Capture the cell that displays the provided text and extract its (X, Y) central coordinate. 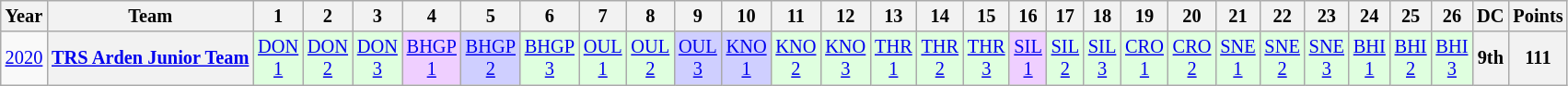
6 (550, 16)
SNE2 (1283, 58)
SIL1 (1028, 58)
8 (650, 16)
2 (328, 16)
THR3 (986, 58)
13 (893, 16)
Team (150, 16)
9 (698, 16)
3 (377, 16)
BHGP2 (491, 58)
DON2 (328, 58)
BHI3 (1451, 58)
DON3 (377, 58)
KNO3 (845, 58)
OUL2 (650, 58)
14 (940, 16)
26 (1451, 16)
21 (1237, 16)
9th (1490, 58)
24 (1370, 16)
OUL1 (603, 58)
111 (1538, 58)
BHGP3 (550, 58)
15 (986, 16)
SNE1 (1237, 58)
BHI2 (1411, 58)
KNO1 (747, 58)
Year (24, 16)
10 (747, 16)
17 (1065, 16)
SNE3 (1327, 58)
THR1 (893, 58)
4 (432, 16)
Points (1538, 16)
1 (278, 16)
SIL2 (1065, 58)
KNO2 (796, 58)
12 (845, 16)
25 (1411, 16)
SIL3 (1102, 58)
THR2 (940, 58)
23 (1327, 16)
CRO1 (1144, 58)
22 (1283, 16)
TRS Arden Junior Team (150, 58)
19 (1144, 16)
16 (1028, 16)
5 (491, 16)
18 (1102, 16)
OUL3 (698, 58)
20 (1192, 16)
11 (796, 16)
BHI1 (1370, 58)
CRO2 (1192, 58)
BHGP1 (432, 58)
DC (1490, 16)
2020 (24, 58)
7 (603, 16)
DON1 (278, 58)
